For the text-containing cell, return its midpoint in [x, y] coordinate format. 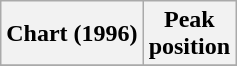
Chart (1996) [72, 34]
Peakposition [189, 34]
